Determine the [X, Y] coordinate at the center of the cell enclosing the given text.  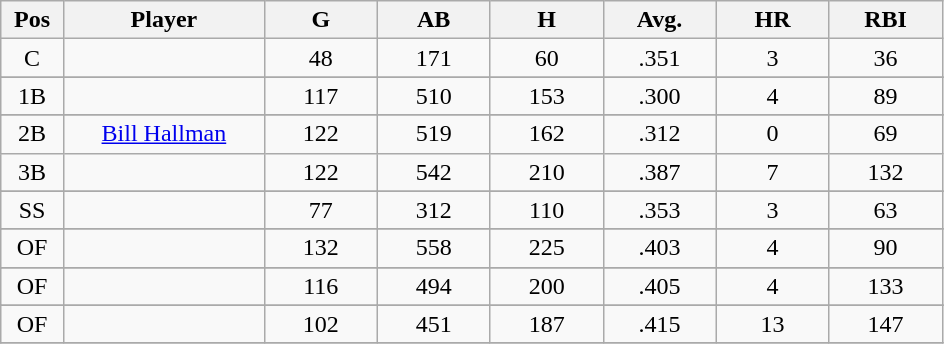
Avg. [660, 20]
147 [886, 324]
210 [546, 172]
SS [32, 210]
117 [320, 96]
116 [320, 286]
13 [772, 324]
90 [886, 248]
0 [772, 134]
Player [164, 20]
63 [886, 210]
3B [32, 172]
494 [434, 286]
36 [886, 58]
G [320, 20]
.351 [660, 58]
.405 [660, 286]
171 [434, 58]
162 [546, 134]
Pos [32, 20]
510 [434, 96]
2B [32, 134]
542 [434, 172]
225 [546, 248]
1B [32, 96]
AB [434, 20]
89 [886, 96]
69 [886, 134]
.353 [660, 210]
102 [320, 324]
.415 [660, 324]
451 [434, 324]
133 [886, 286]
187 [546, 324]
RBI [886, 20]
519 [434, 134]
200 [546, 286]
558 [434, 248]
7 [772, 172]
77 [320, 210]
Bill Hallman [164, 134]
.403 [660, 248]
60 [546, 58]
.312 [660, 134]
48 [320, 58]
HR [772, 20]
.387 [660, 172]
.300 [660, 96]
153 [546, 96]
C [32, 58]
110 [546, 210]
312 [434, 210]
H [546, 20]
